Identify which cell holds the provided text, then report its [X, Y] central coordinate. 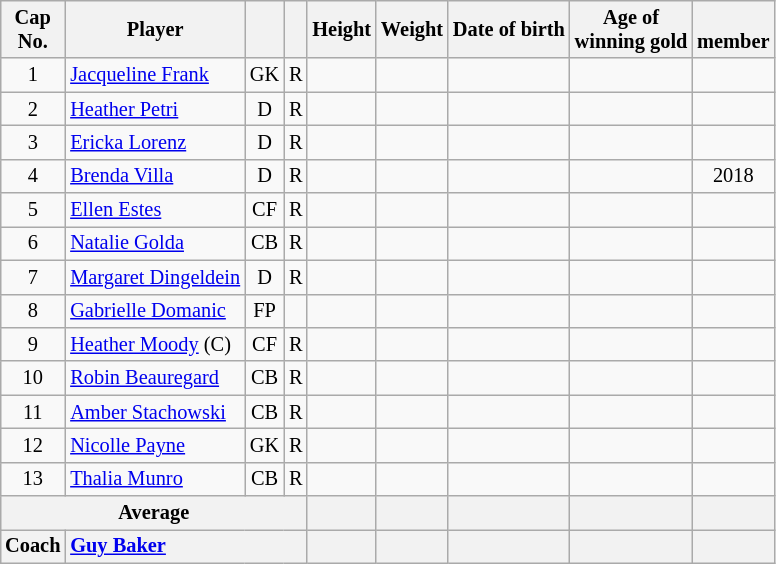
Jacqueline Frank [155, 75]
Heather Petri [155, 109]
3 [32, 142]
Thalia Munro [155, 479]
11 [32, 412]
13 [32, 479]
5 [32, 210]
Coach [32, 546]
Guy Baker [186, 546]
Height [342, 29]
Average [154, 513]
Date of birth [509, 29]
6 [32, 243]
Ericka Lorenz [155, 142]
Brenda Villa [155, 176]
Nicolle Payne [155, 445]
10 [32, 378]
7 [32, 277]
member [733, 29]
Ellen Estes [155, 210]
Amber Stachowski [155, 412]
2018 [733, 176]
Robin Beauregard [155, 378]
12 [32, 445]
Heather Moody (C) [155, 344]
CapNo. [32, 29]
1 [32, 75]
Player [155, 29]
8 [32, 311]
4 [32, 176]
Margaret Dingeldein [155, 277]
2 [32, 109]
Weight [412, 29]
FP [264, 311]
Natalie Golda [155, 243]
Age ofwinning gold [631, 29]
Gabrielle Domanic [155, 311]
9 [32, 344]
